Provide the [X, Y] coordinate of the cell's center where the given text is located.  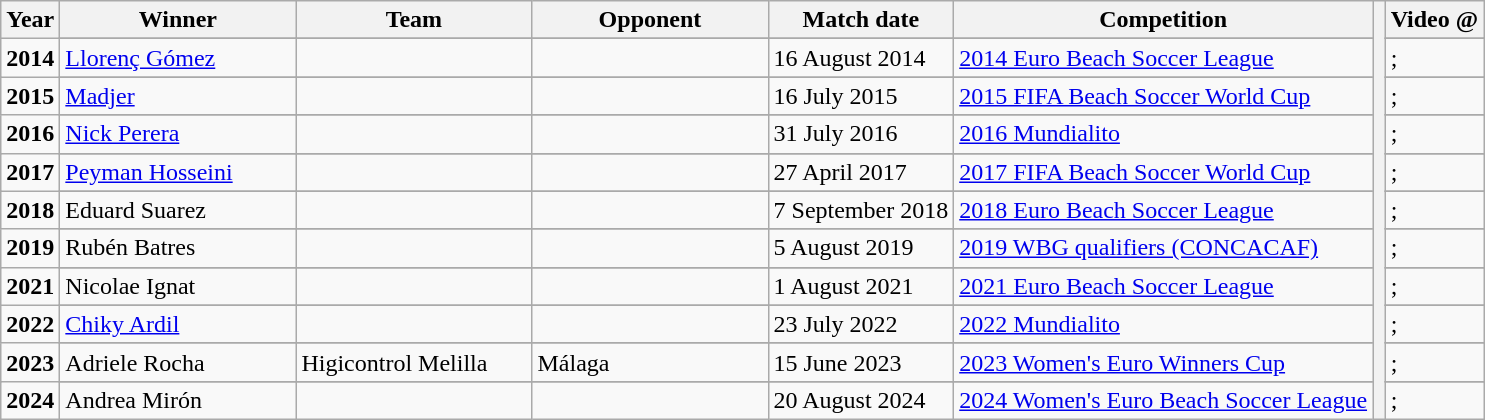
Video @ [1434, 20]
31 July 2016 [861, 134]
Eduard Suarez [178, 210]
1 August 2021 [861, 286]
2022 [30, 324]
2018 [30, 210]
2024 Women's Euro Beach Soccer League [1164, 400]
Team [414, 20]
Higicontrol Melilla [414, 362]
5 August 2019 [861, 248]
2019 WBG qualifiers (CONCACAF) [1164, 248]
2017 FIFA Beach Soccer World Cup [1164, 172]
7 September 2018 [861, 210]
2015 [30, 96]
Competition [1164, 20]
2024 [30, 400]
Opponent [650, 20]
Adriele Rocha [178, 362]
Nicolae Ignat [178, 286]
23 July 2022 [861, 324]
Rubén Batres [178, 248]
2016 [30, 134]
Year [30, 20]
Winner [178, 20]
2015 FIFA Beach Soccer World Cup [1164, 96]
27 April 2017 [861, 172]
Match date [861, 20]
2014 [30, 58]
Chiky Ardil [178, 324]
Peyman Hosseini [178, 172]
Llorenç Gómez [178, 58]
2021 [30, 286]
2022 Mundialito [1164, 324]
2023 [30, 362]
Andrea Mirón [178, 400]
2014 Euro Beach Soccer League [1164, 58]
2018 Euro Beach Soccer League [1164, 210]
Madjer [178, 96]
2021 Euro Beach Soccer League [1164, 286]
Málaga [650, 362]
2019 [30, 248]
16 August 2014 [861, 58]
2016 Mundialito [1164, 134]
2017 [30, 172]
2023 Women's Euro Winners Cup [1164, 362]
15 June 2023 [861, 362]
16 July 2015 [861, 96]
Nick Perera [178, 134]
20 August 2024 [861, 400]
